Pinpoint the cell where the given text exists, returning its [x, y] midpoint coordinate. 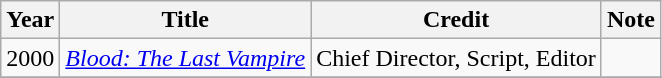
Credit [456, 20]
Blood: The Last Vampire [186, 58]
Title [186, 20]
Note [630, 20]
2000 [30, 58]
Year [30, 20]
Chief Director, Script, Editor [456, 58]
